Search for the cell housing the specified text and yield its [x, y] center coordinate. 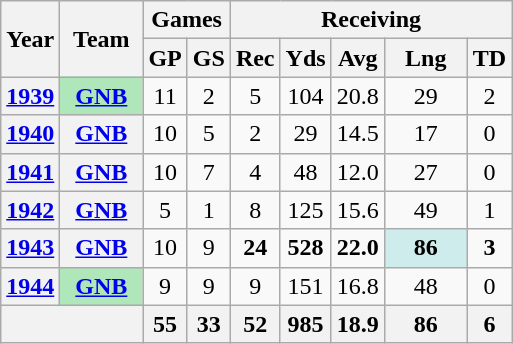
15.6 [358, 210]
1941 [30, 172]
7 [208, 172]
16.8 [358, 286]
Receiving [370, 20]
4 [255, 172]
17 [426, 134]
18.9 [358, 324]
104 [306, 96]
Team [102, 39]
11 [165, 96]
GS [208, 58]
14.5 [358, 134]
52 [255, 324]
1939 [30, 96]
55 [165, 324]
12.0 [358, 172]
Lng [426, 58]
1943 [30, 248]
20.8 [358, 96]
985 [306, 324]
6 [489, 324]
Year [30, 39]
Games [186, 20]
1942 [30, 210]
3 [489, 248]
528 [306, 248]
Rec [255, 58]
151 [306, 286]
8 [255, 210]
49 [426, 210]
Avg [358, 58]
125 [306, 210]
22.0 [358, 248]
Yds [306, 58]
24 [255, 248]
GP [165, 58]
33 [208, 324]
1940 [30, 134]
27 [426, 172]
1944 [30, 286]
TD [489, 58]
